Detect which cell encompasses the target text, then output its (X, Y) center coordinate. 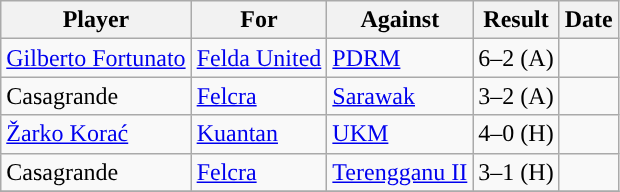
Terengganu II (400, 172)
Player (96, 20)
Felda United (259, 58)
3–1 (H) (516, 172)
Result (516, 20)
Date (588, 20)
4–0 (H) (516, 134)
3–2 (A) (516, 96)
UKM (400, 134)
6–2 (A) (516, 58)
Žarko Korać (96, 134)
Against (400, 20)
PDRM (400, 58)
Gilberto Fortunato (96, 58)
For (259, 20)
Kuantan (259, 134)
Sarawak (400, 96)
